Find where the given text appears and provide that cell's center as [x, y] coordinate. 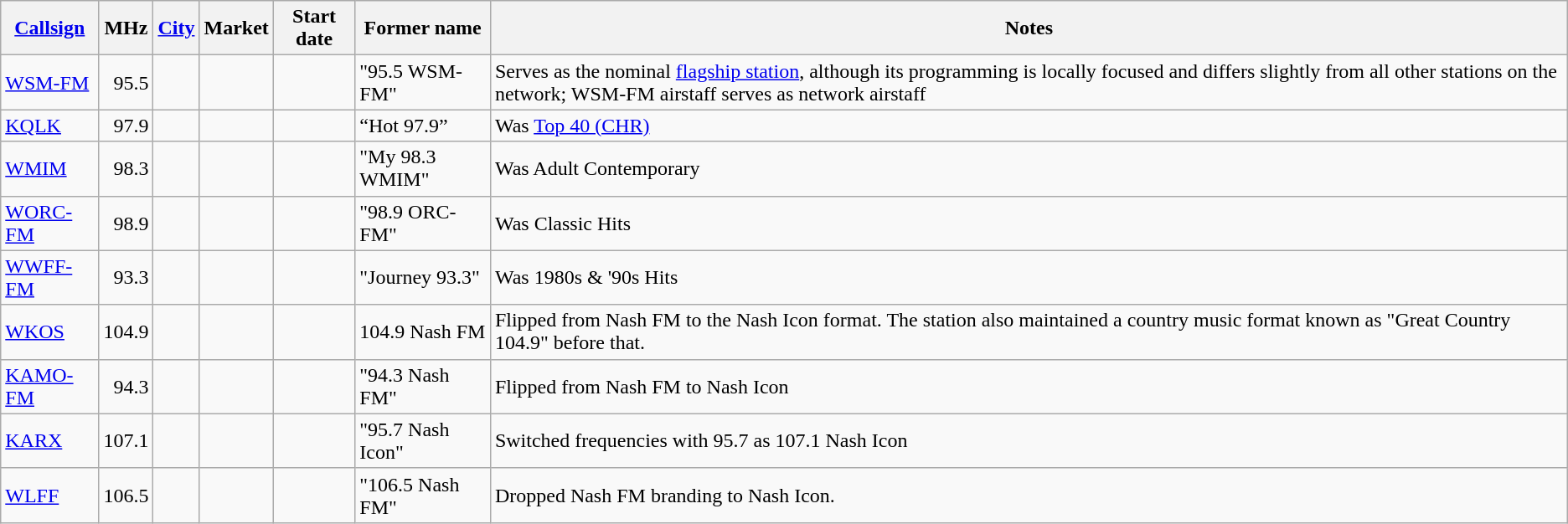
"95.5 WSM-FM" [423, 82]
"95.7 Nash Icon" [423, 440]
"My 98.3 WMIM" [423, 169]
"Journey 93.3" [423, 278]
104.9 Nash FM [423, 331]
WKOS [50, 331]
Was 1980s & '90s Hits [1029, 278]
Was Classic Hits [1029, 223]
Switched frequencies with 95.7 as 107.1 Nash Icon [1029, 440]
106.5 [126, 496]
WMIM [50, 169]
104.9 [126, 331]
95.5 [126, 82]
"98.9 ORC-FM" [423, 223]
Flipped from Nash FM to Nash Icon [1029, 387]
98.3 [126, 169]
98.9 [126, 223]
City [176, 28]
WORC-FM [50, 223]
Flipped from Nash FM to the Nash Icon format. The station also maintained a country music format known as "Great Country 104.9" before that. [1029, 331]
WLFF [50, 496]
MHz [126, 28]
KQLK [50, 126]
Notes [1029, 28]
Dropped Nash FM branding to Nash Icon. [1029, 496]
KARX [50, 440]
93.3 [126, 278]
Market [236, 28]
Callsign [50, 28]
107.1 [126, 440]
"106.5 Nash FM" [423, 496]
Was Adult Contemporary [1029, 169]
Was Top 40 (CHR) [1029, 126]
WWFF-FM [50, 278]
WSM-FM [50, 82]
KAMO-FM [50, 387]
97.9 [126, 126]
Former name [423, 28]
"94.3 Nash FM" [423, 387]
Start date [313, 28]
94.3 [126, 387]
“Hot 97.9” [423, 126]
